Return the [X, Y] coordinate for the center point of the cell that contains the specified text.  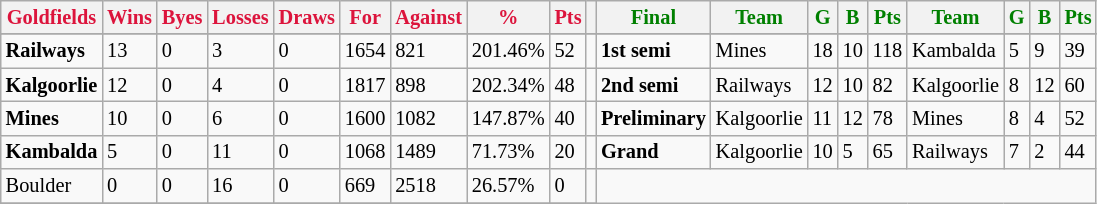
48 [568, 85]
60 [1078, 85]
39 [1078, 51]
147.87% [508, 118]
Final [654, 17]
3 [240, 51]
1068 [365, 152]
Against [428, 17]
1st semi [654, 51]
7 [1017, 152]
Wins [130, 17]
65 [888, 152]
1489 [428, 152]
1600 [365, 118]
20 [568, 152]
Preliminary [654, 118]
Losses [240, 17]
821 [428, 51]
16 [240, 186]
669 [365, 186]
6 [240, 118]
82 [888, 85]
9 [1045, 51]
201.46% [508, 51]
Goldfields [52, 17]
40 [568, 118]
1082 [428, 118]
2 [1045, 152]
44 [1078, 152]
2nd semi [654, 85]
1817 [365, 85]
% [508, 17]
898 [428, 85]
202.34% [508, 85]
2518 [428, 186]
78 [888, 118]
Draws [307, 17]
26.57% [508, 186]
71.73% [508, 152]
1654 [365, 51]
Grand [654, 152]
For [365, 17]
Boulder [52, 186]
Byes [182, 17]
13 [130, 51]
118 [888, 51]
18 [823, 51]
